Determine the [X, Y] coordinate at the center of the cell enclosing the given text.  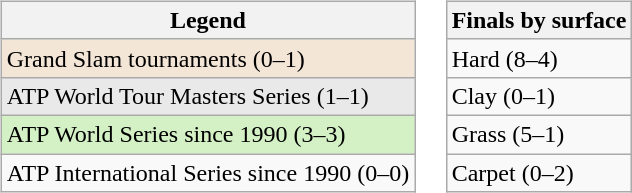
Legend [208, 20]
ATP International Series since 1990 (0–0) [208, 173]
ATP World Tour Masters Series (1–1) [208, 96]
Finals by surface [539, 20]
ATP World Series since 1990 (3–3) [208, 134]
Clay (0–1) [539, 96]
Carpet (0–2) [539, 173]
Hard (8–4) [539, 58]
Grass (5–1) [539, 134]
Grand Slam tournaments (0–1) [208, 58]
